Capture the cell that displays the provided text and extract its [x, y] central coordinate. 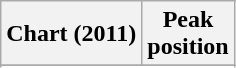
Peakposition [188, 34]
Chart (2011) [72, 34]
